Return the (x, y) coordinate for the center point of the cell that contains the specified text.  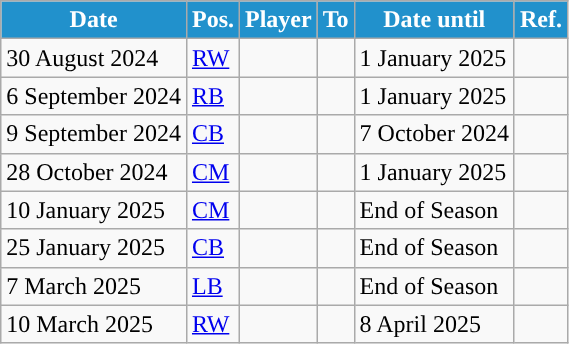
10 January 2025 (94, 210)
8 April 2025 (434, 324)
9 September 2024 (94, 134)
28 October 2024 (94, 172)
7 October 2024 (434, 134)
10 March 2025 (94, 324)
Pos. (212, 20)
25 January 2025 (94, 248)
30 August 2024 (94, 58)
LB (212, 286)
Ref. (540, 20)
Player (279, 20)
Date until (434, 20)
Date (94, 20)
RB (212, 96)
To (336, 20)
7 March 2025 (94, 286)
6 September 2024 (94, 96)
